Provide the (x, y) coordinate of the cell's center where the given text is located.  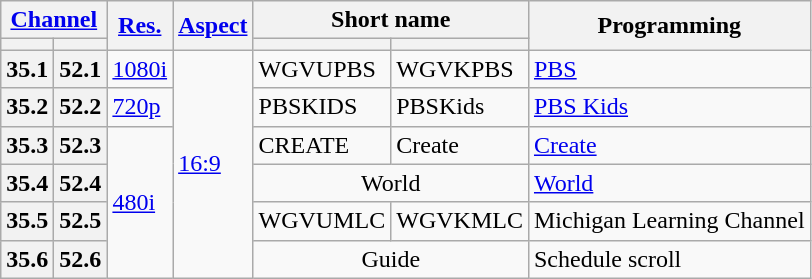
35.4 (28, 183)
52.6 (80, 259)
WGVUMLC (322, 221)
35.3 (28, 145)
WGVUPBS (322, 69)
52.1 (80, 69)
Schedule scroll (669, 259)
35.6 (28, 259)
35.1 (28, 69)
52.2 (80, 107)
PBS Kids (669, 107)
Channel (54, 20)
Programming (669, 26)
52.5 (80, 221)
35.2 (28, 107)
CREATE (322, 145)
Aspect (213, 26)
480i (140, 202)
Guide (390, 259)
52.3 (80, 145)
Res. (140, 26)
PBSKIDS (322, 107)
720p (140, 107)
52.4 (80, 183)
PBS (669, 69)
Short name (390, 20)
WGVKMLC (460, 221)
1080i (140, 69)
16:9 (213, 164)
35.5 (28, 221)
PBSKids (460, 107)
WGVKPBS (460, 69)
Michigan Learning Channel (669, 221)
